From the cell containing the given text, extract its center point as (X, Y) coordinate. 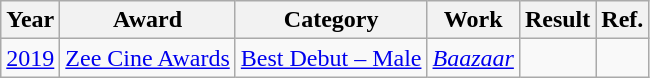
Ref. (622, 20)
Award (148, 20)
Baazaar (473, 58)
Result (557, 20)
Category (331, 20)
Best Debut – Male (331, 58)
2019 (30, 58)
Year (30, 20)
Zee Cine Awards (148, 58)
Work (473, 20)
